Pinpoint the cell where the given text exists, returning its [x, y] midpoint coordinate. 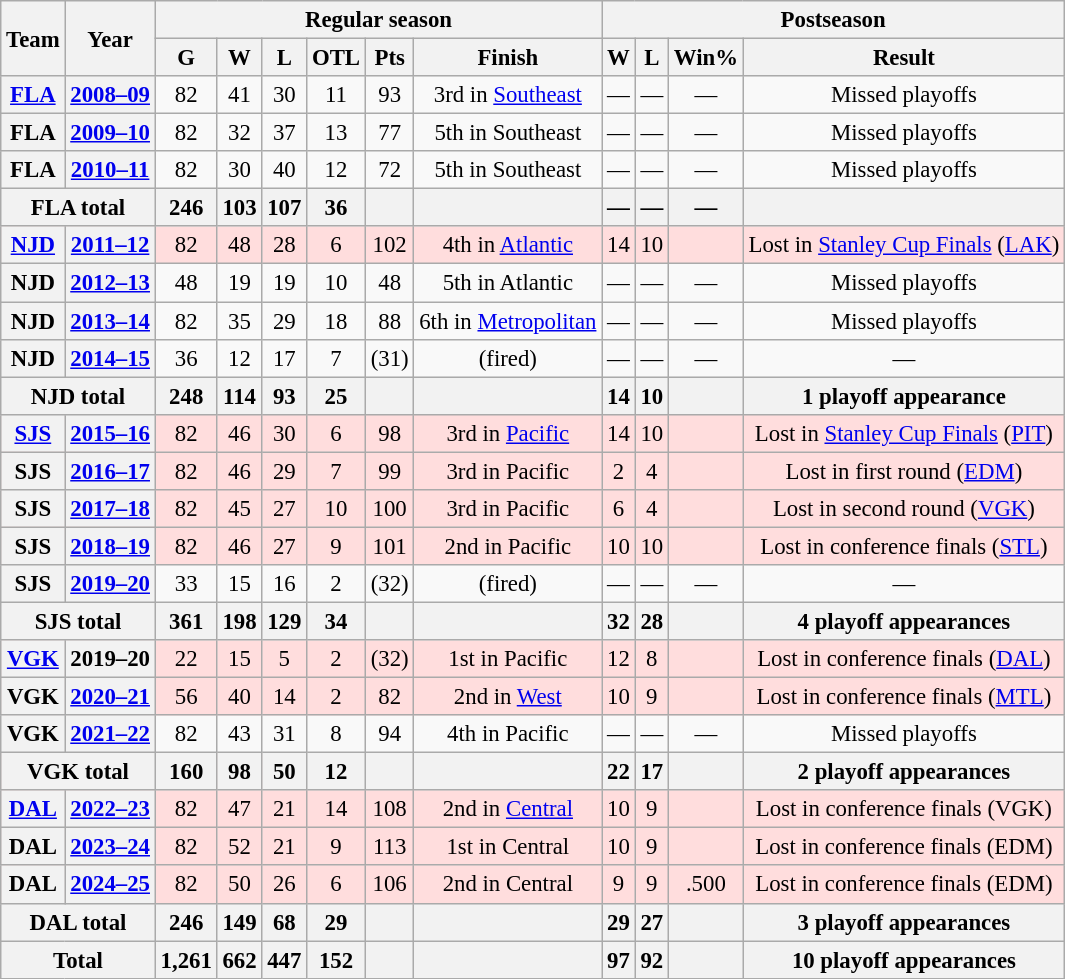
447 [284, 960]
2011–12 [110, 245]
2009–10 [110, 133]
2015–16 [110, 433]
43 [240, 734]
NJD total [78, 396]
2018–19 [110, 546]
56 [186, 697]
2024–25 [110, 885]
35 [240, 321]
3 playoff appearances [904, 922]
26 [284, 885]
Result [904, 58]
Lost in second round (VGK) [904, 509]
2017–18 [110, 509]
Regular season [378, 20]
1st in Pacific [508, 659]
99 [390, 471]
5 [284, 659]
72 [390, 170]
4th in Atlantic [508, 245]
129 [284, 621]
361 [186, 621]
107 [284, 208]
5th in Atlantic [508, 283]
52 [240, 847]
2023–24 [110, 847]
100 [390, 509]
102 [390, 245]
2013–14 [110, 321]
33 [186, 584]
Postseason [834, 20]
88 [390, 321]
152 [336, 960]
101 [390, 546]
2nd in Pacific [508, 546]
2022–23 [110, 809]
248 [186, 396]
2016–17 [110, 471]
37 [284, 133]
68 [284, 922]
25 [336, 396]
Lost in conference finals (MTL) [904, 697]
160 [186, 772]
13 [336, 133]
10 playoff appearances [904, 960]
11 [336, 95]
2010–11 [110, 170]
Team [33, 38]
18 [336, 321]
Lost in conference finals (DAL) [904, 659]
Lost in Stanley Cup Finals (LAK) [904, 245]
2 playoff appearances [904, 772]
34 [336, 621]
Lost in first round (EDM) [904, 471]
106 [390, 885]
2nd in West [508, 697]
97 [618, 960]
Win% [706, 58]
1st in Central [508, 847]
Lost in conference finals (VGK) [904, 809]
92 [652, 960]
Total [78, 960]
G [186, 58]
SJS total [78, 621]
94 [390, 734]
Pts [390, 58]
31 [284, 734]
Lost in conference finals (STL) [904, 546]
41 [240, 95]
1,261 [186, 960]
198 [240, 621]
47 [240, 809]
4th in Pacific [508, 734]
2020–21 [110, 697]
16 [284, 584]
77 [390, 133]
DAL total [78, 922]
113 [390, 847]
Finish [508, 58]
2008–09 [110, 95]
2014–15 [110, 358]
149 [240, 922]
6th in Metropolitan [508, 321]
2021–22 [110, 734]
1 playoff appearance [904, 396]
2012–13 [110, 283]
FLA total [78, 208]
662 [240, 960]
(31) [390, 358]
45 [240, 509]
4 playoff appearances [904, 621]
103 [240, 208]
114 [240, 396]
108 [390, 809]
OTL [336, 58]
3rd in Southeast [508, 95]
Year [110, 38]
Lost in Stanley Cup Finals (PIT) [904, 433]
.500 [706, 885]
VGK total [78, 772]
